From the cell containing the given text, extract its center point as (x, y) coordinate. 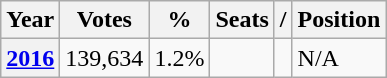
1.2% (180, 58)
/ (283, 20)
Year (30, 20)
N/A (339, 58)
Position (339, 20)
Votes (104, 20)
% (180, 20)
Seats (242, 20)
2016 (30, 58)
139,634 (104, 58)
